Extract the (X, Y) coordinate from the center of the cell holding the provided text.  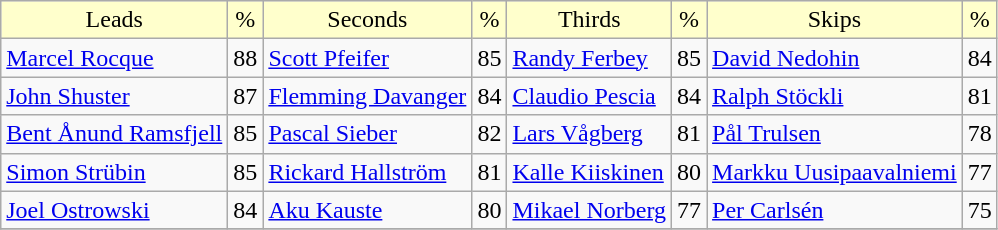
75 (980, 210)
John Shuster (114, 96)
Thirds (590, 20)
Per Carlsén (835, 210)
88 (246, 58)
Skips (835, 20)
Pål Trulsen (835, 134)
Ralph Stöckli (835, 96)
Rickard Hallström (368, 172)
82 (490, 134)
Lars Vågberg (590, 134)
Leads (114, 20)
Bent Ånund Ramsfjell (114, 134)
Scott Pfeifer (368, 58)
78 (980, 134)
David Nedohin (835, 58)
Marcel Rocque (114, 58)
Seconds (368, 20)
Flemming Davanger (368, 96)
Simon Strübin (114, 172)
Markku Uusipaavalniemi (835, 172)
Mikael Norberg (590, 210)
Aku Kauste (368, 210)
Claudio Pescia (590, 96)
Pascal Sieber (368, 134)
Randy Ferbey (590, 58)
Kalle Kiiskinen (590, 172)
87 (246, 96)
Joel Ostrowski (114, 210)
